Capture the cell that displays the provided text and extract its [X, Y] central coordinate. 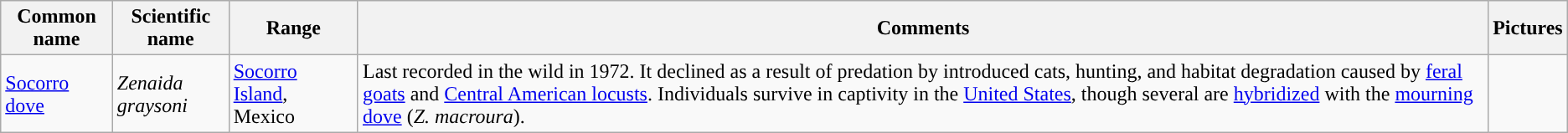
Common name [57, 28]
Socorro Island, Mexico [293, 94]
Socorro dove [57, 94]
Scientific name [171, 28]
Zenaida graysoni [171, 94]
Pictures [1528, 28]
Range [293, 28]
Comments [923, 28]
